Return (X, Y) of the center of cell containing provided text 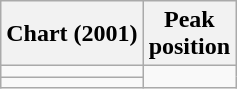
Peakposition (189, 34)
Chart (2001) (72, 34)
